Return (X, Y) of the center of cell containing provided text 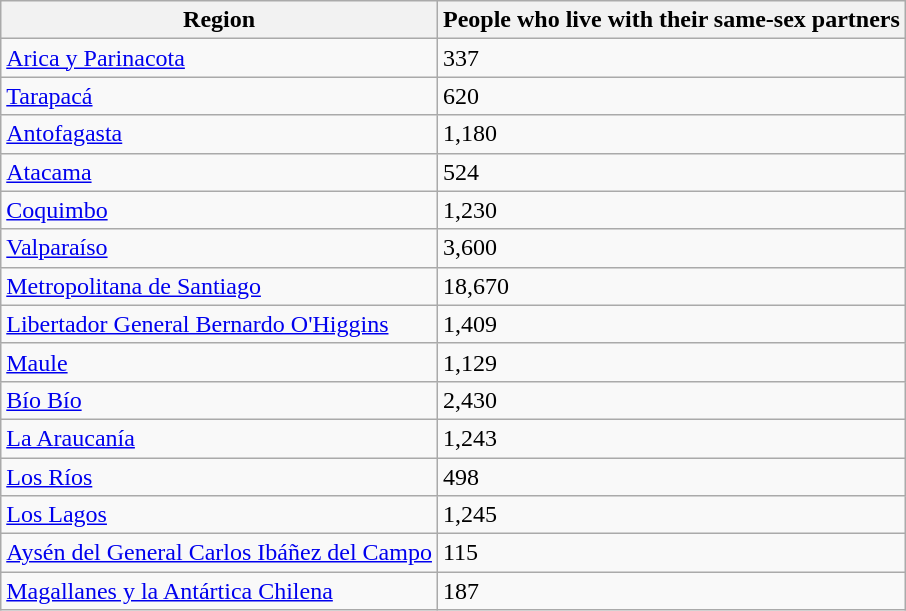
1,230 (671, 210)
498 (671, 477)
1,180 (671, 134)
2,430 (671, 400)
18,670 (671, 286)
Magallanes y la Antártica Chilena (220, 591)
Libertador General Bernardo O'Higgins (220, 324)
La Araucanía (220, 438)
1,129 (671, 362)
People who live with their same-sex partners (671, 20)
Region (220, 20)
Valparaíso (220, 248)
Maule (220, 362)
Metropolitana de Santiago (220, 286)
Tarapacá (220, 96)
115 (671, 553)
187 (671, 591)
1,245 (671, 515)
1,243 (671, 438)
Bío Bío (220, 400)
Los Ríos (220, 477)
Atacama (220, 172)
3,600 (671, 248)
Coquimbo (220, 210)
524 (671, 172)
Arica y Parinacota (220, 58)
337 (671, 58)
620 (671, 96)
Los Lagos (220, 515)
Aysén del General Carlos Ibáñez del Campo (220, 553)
Antofagasta (220, 134)
1,409 (671, 324)
